For the text-containing cell, return its midpoint in (X, Y) coordinate format. 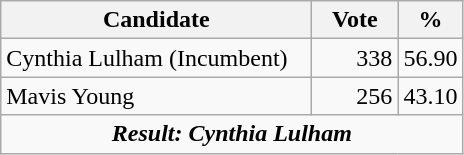
43.10 (430, 96)
Vote (355, 20)
% (430, 20)
256 (355, 96)
Candidate (156, 20)
56.90 (430, 58)
338 (355, 58)
Cynthia Lulham (Incumbent) (156, 58)
Result: Cynthia Lulham (232, 134)
Mavis Young (156, 96)
